From the cell containing the given text, extract its center point as (X, Y) coordinate. 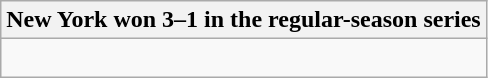
New York won 3–1 in the regular-season series (244, 20)
